Output the (X, Y) coordinate of the center of the cell containing the given text.  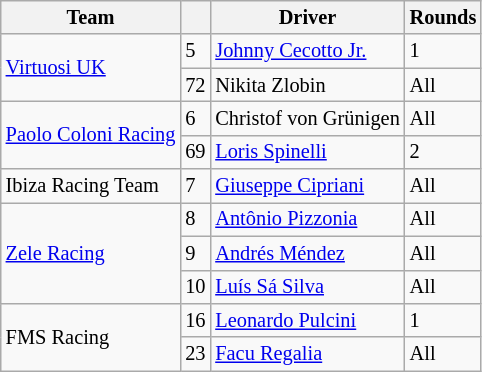
Giuseppe Cipriani (307, 186)
Driver (307, 17)
Team (91, 17)
Leonardo Pulcini (307, 320)
5 (195, 51)
7 (195, 186)
69 (195, 152)
Nikita Zlobin (307, 85)
FMS Racing (91, 336)
9 (195, 253)
6 (195, 118)
Rounds (444, 17)
Andrés Méndez (307, 253)
Paolo Coloni Racing (91, 134)
Facu Regalia (307, 354)
2 (444, 152)
10 (195, 287)
Antônio Pizzonia (307, 219)
Virtuosi UK (91, 68)
Zele Racing (91, 252)
Christof von Grünigen (307, 118)
Johnny Cecotto Jr. (307, 51)
8 (195, 219)
Ibiza Racing Team (91, 186)
16 (195, 320)
Luís Sá Silva (307, 287)
72 (195, 85)
23 (195, 354)
Loris Spinelli (307, 152)
